Return (x, y) of the center of cell containing provided text 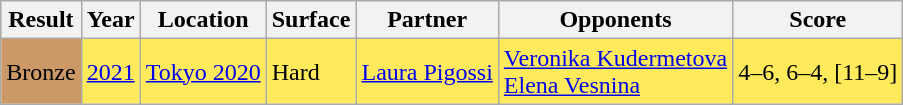
Laura Pigossi (427, 72)
4–6, 6–4, [11–9] (818, 72)
Location (203, 20)
Tokyo 2020 (203, 72)
Partner (427, 20)
Hard (311, 72)
Year (110, 20)
Bronze (41, 72)
2021 (110, 72)
Opponents (615, 20)
Veronika Kudermetova Elena Vesnina (615, 72)
Score (818, 20)
Result (41, 20)
Surface (311, 20)
